Search for the cell housing the specified text and yield its [x, y] center coordinate. 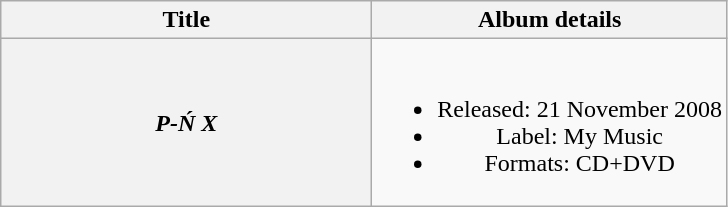
Released: 21 November 2008Label: My MusicFormats: CD+DVD [550, 122]
P-Ń X [186, 122]
Title [186, 20]
Album details [550, 20]
